Determine the (x, y) coordinate at the center of the cell enclosing the given text.  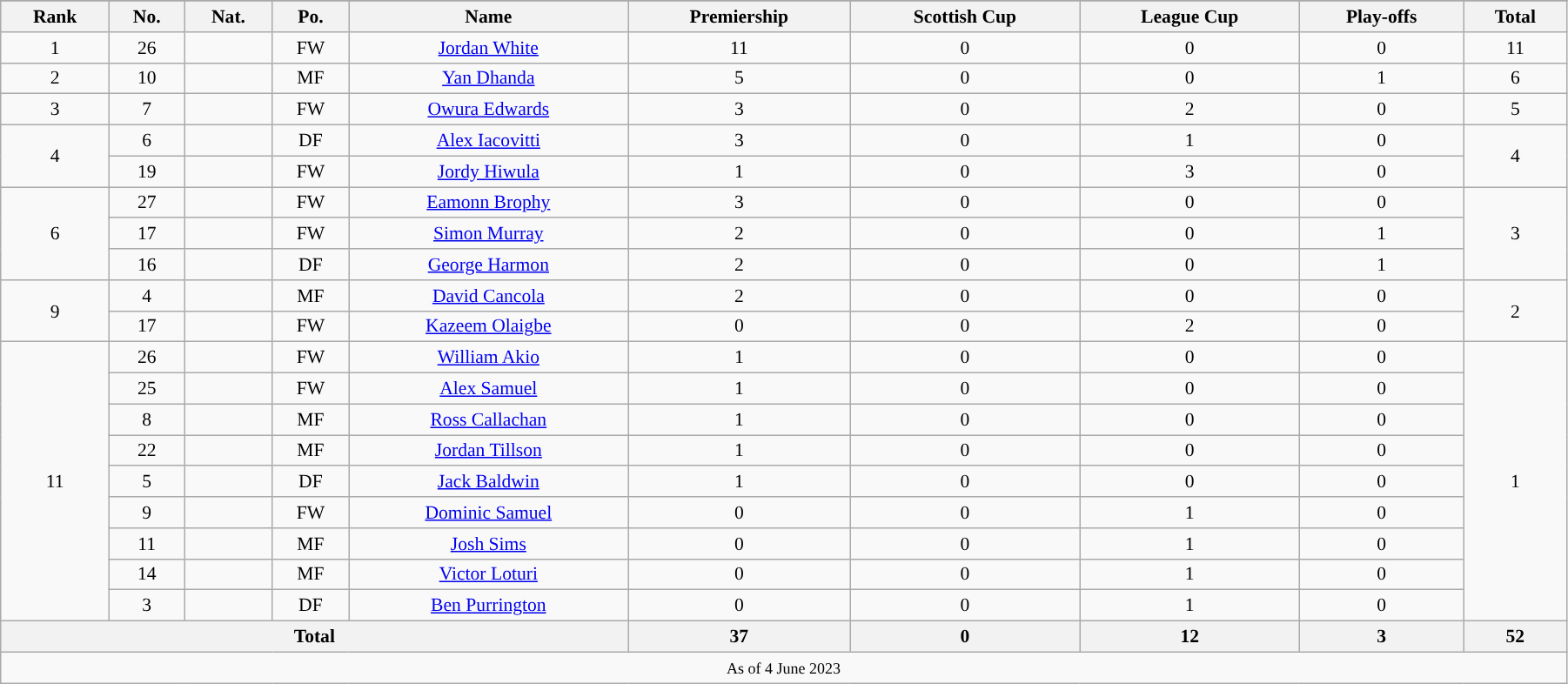
Alex Iacovitti (489, 141)
Jordan White (489, 48)
19 (147, 171)
22 (147, 451)
Nat. (228, 17)
Play-offs (1382, 17)
As of 4 June 2023 (784, 667)
8 (147, 419)
10 (147, 78)
Josh Sims (489, 544)
Ben Purrington (489, 606)
27 (147, 203)
12 (1189, 637)
16 (147, 265)
Eamonn Brophy (489, 203)
14 (147, 574)
Kazeem Olaigbe (489, 326)
Jordy Hiwula (489, 171)
George Harmon (489, 265)
7 (147, 110)
Jack Baldwin (489, 482)
Simon Murray (489, 234)
Alex Samuel (489, 389)
William Akio (489, 358)
No. (147, 17)
Premiership (740, 17)
Ross Callachan (489, 419)
Victor Loturi (489, 574)
Yan Dhanda (489, 78)
25 (147, 389)
Dominic Samuel (489, 513)
52 (1515, 637)
Scottish Cup (965, 17)
David Cancola (489, 296)
Name (489, 17)
Rank (56, 17)
37 (740, 637)
Owura Edwards (489, 110)
Po. (311, 17)
Jordan Tillson (489, 451)
League Cup (1189, 17)
